From the cell containing the given text, extract its center point as (X, Y) coordinate. 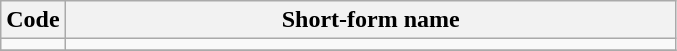
Short-form name (370, 20)
Code (33, 20)
